Find where the given text appears and provide that cell's center as [X, Y] coordinate. 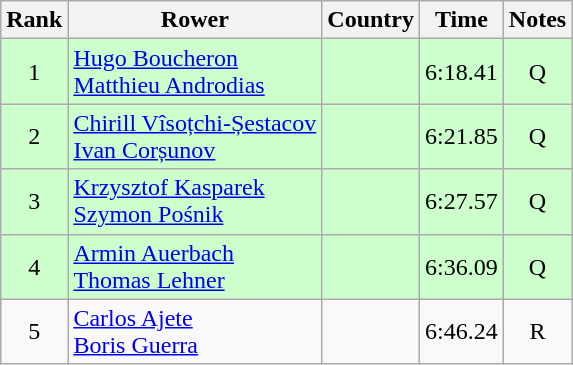
5 [34, 332]
Rower [195, 20]
Chirill Vîsoțchi-ȘestacovIvan Corșunov [195, 136]
Carlos AjeteBoris Guerra [195, 332]
6:27.57 [462, 202]
Time [462, 20]
Armin AuerbachThomas Lehner [195, 266]
R [537, 332]
6:18.41 [462, 72]
3 [34, 202]
1 [34, 72]
6:21.85 [462, 136]
Rank [34, 20]
4 [34, 266]
6:46.24 [462, 332]
Hugo BoucheronMatthieu Androdias [195, 72]
2 [34, 136]
6:36.09 [462, 266]
Country [371, 20]
Krzysztof KasparekSzymon Pośnik [195, 202]
Notes [537, 20]
